Locate the cell with the specified text and output its [x, y] center coordinate. 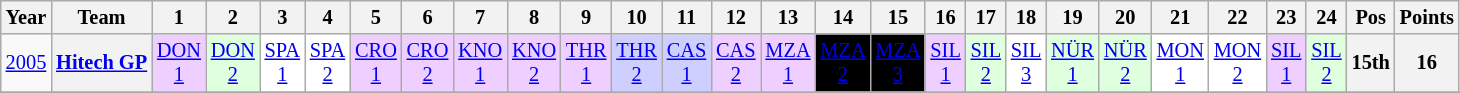
MZA3 [898, 63]
8 [534, 17]
10 [636, 17]
9 [586, 17]
15 [898, 17]
SIL3 [1026, 63]
SPA1 [282, 63]
DON1 [179, 63]
22 [1238, 17]
11 [686, 17]
NÜR1 [1072, 63]
3 [282, 17]
20 [1126, 17]
Pos [1371, 17]
THR2 [636, 63]
7 [480, 17]
MZA1 [788, 63]
KNO1 [480, 63]
NÜR2 [1126, 63]
15th [1371, 63]
24 [1326, 17]
18 [1026, 17]
5 [376, 17]
12 [736, 17]
MZA2 [842, 63]
23 [1286, 17]
2 [233, 17]
SPA2 [328, 63]
2005 [26, 63]
Year [26, 17]
DON2 [233, 63]
CAS1 [686, 63]
6 [428, 17]
MON1 [1180, 63]
CRO2 [428, 63]
17 [986, 17]
CRO1 [376, 63]
Points [1427, 17]
Hitech GP [102, 63]
19 [1072, 17]
4 [328, 17]
CAS2 [736, 63]
Team [102, 17]
1 [179, 17]
13 [788, 17]
MON2 [1238, 63]
THR1 [586, 63]
14 [842, 17]
21 [1180, 17]
KNO2 [534, 63]
